Detect which cell encompasses the target text, then output its [X, Y] center coordinate. 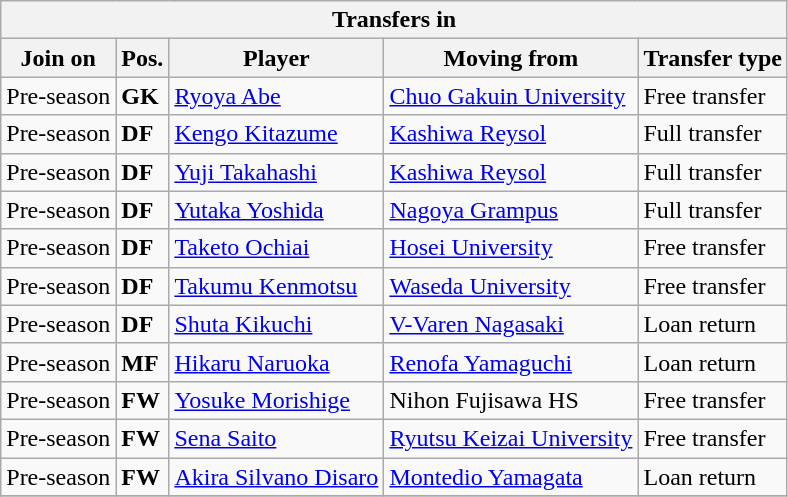
GK [142, 96]
Player [276, 58]
Hosei University [511, 248]
Shuta Kikuchi [276, 324]
Yosuke Morishige [276, 400]
Takumu Kenmotsu [276, 286]
Nagoya Grampus [511, 210]
Moving from [511, 58]
Montedio Yamagata [511, 477]
Kengo Kitazume [276, 134]
Pos. [142, 58]
Yutaka Yoshida [276, 210]
Waseda University [511, 286]
Taketo Ochiai [276, 248]
MF [142, 362]
Transfers in [394, 20]
Join on [58, 58]
Sena Saito [276, 438]
Transfer type [712, 58]
Ryoya Abe [276, 96]
Ryutsu Keizai University [511, 438]
Hikaru Naruoka [276, 362]
V-Varen Nagasaki [511, 324]
Akira Silvano Disaro [276, 477]
Yuji Takahashi [276, 172]
Chuo Gakuin University [511, 96]
Nihon Fujisawa HS [511, 400]
Renofa Yamaguchi [511, 362]
